Output the [X, Y] coordinate of the center of the cell containing the given text.  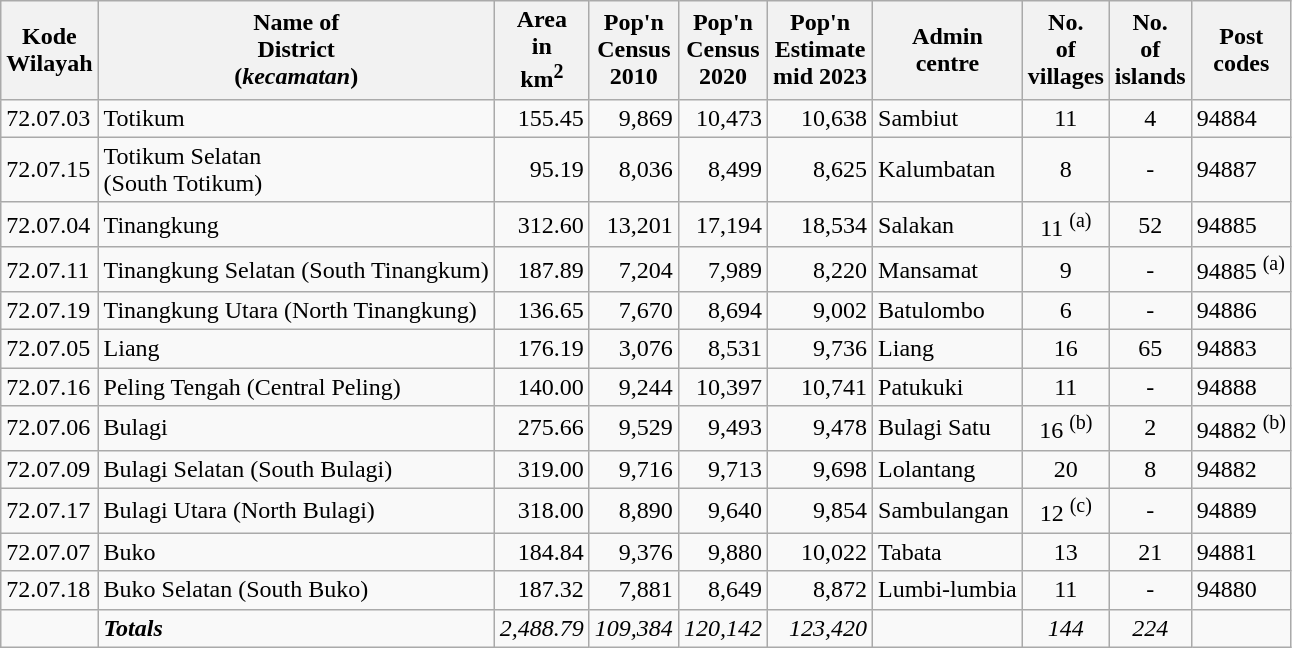
8,531 [722, 349]
72.07.11 [50, 270]
12 (c) [1066, 510]
16 [1066, 349]
Tinangkung [296, 224]
Pop'nCensus 2020 [722, 50]
94889 [1241, 510]
Tinangkung Selatan (South Tinangkum) [296, 270]
Kalumbatan [948, 170]
155.45 [542, 118]
123,420 [820, 628]
Sambulangan [948, 510]
8,499 [722, 170]
7,989 [722, 270]
9,002 [820, 311]
8,890 [634, 510]
Patukuki [948, 387]
94880 [1241, 590]
94885 (a) [1241, 270]
9,854 [820, 510]
72.07.03 [50, 118]
Buko Selatan (South Buko) [296, 590]
94882 [1241, 469]
Batulombo [948, 311]
Pop'nCensus2010 [634, 50]
65 [1150, 349]
136.65 [542, 311]
9,713 [722, 469]
9,478 [820, 428]
4 [1150, 118]
Tinangkung Utara (North Tinangkung) [296, 311]
8,036 [634, 170]
94882 (b) [1241, 428]
187.32 [542, 590]
176.19 [542, 349]
Name ofDistrict (kecamatan) [296, 50]
6 [1066, 311]
10,741 [820, 387]
Sambiut [948, 118]
18,534 [820, 224]
17,194 [722, 224]
72.07.16 [50, 387]
140.00 [542, 387]
Bulagi Satu [948, 428]
95.19 [542, 170]
7,670 [634, 311]
Salakan [948, 224]
9,376 [634, 552]
Totikum Selatan (South Totikum) [296, 170]
9,493 [722, 428]
187.89 [542, 270]
72.07.15 [50, 170]
94887 [1241, 170]
72.07.04 [50, 224]
No. of islands [1150, 50]
312.60 [542, 224]
Totals [296, 628]
Buko [296, 552]
319.00 [542, 469]
72.07.09 [50, 469]
13,201 [634, 224]
10,473 [722, 118]
9 [1066, 270]
Bulagi Selatan (South Bulagi) [296, 469]
Tabata [948, 552]
52 [1150, 224]
72.07.06 [50, 428]
No. of villages [1066, 50]
8,872 [820, 590]
7,204 [634, 270]
7,881 [634, 590]
16 (b) [1066, 428]
144 [1066, 628]
Lumbi-lumbia [948, 590]
94885 [1241, 224]
9,869 [634, 118]
Postcodes [1241, 50]
Area in km2 [542, 50]
9,880 [722, 552]
94883 [1241, 349]
94881 [1241, 552]
Kode Wilayah [50, 50]
275.66 [542, 428]
Mansamat [948, 270]
Lolantang [948, 469]
Peling Tengah (Central Peling) [296, 387]
11 (a) [1066, 224]
9,698 [820, 469]
21 [1150, 552]
318.00 [542, 510]
94886 [1241, 311]
109,384 [634, 628]
10,397 [722, 387]
10,638 [820, 118]
Admincentre [948, 50]
9,244 [634, 387]
10,022 [820, 552]
3,076 [634, 349]
13 [1066, 552]
8,220 [820, 270]
72.07.19 [50, 311]
Bulagi Utara (North Bulagi) [296, 510]
2,488.79 [542, 628]
9,716 [634, 469]
120,142 [722, 628]
8,694 [722, 311]
9,529 [634, 428]
94884 [1241, 118]
9,736 [820, 349]
72.07.05 [50, 349]
72.07.07 [50, 552]
2 [1150, 428]
8,625 [820, 170]
Bulagi [296, 428]
94888 [1241, 387]
Pop'nEstimatemid 2023 [820, 50]
9,640 [722, 510]
Totikum [296, 118]
20 [1066, 469]
184.84 [542, 552]
72.07.17 [50, 510]
224 [1150, 628]
72.07.18 [50, 590]
8,649 [722, 590]
